From the cell containing the given text, extract its center point as [x, y] coordinate. 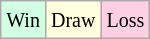
Win [24, 20]
Loss [126, 20]
Draw [72, 20]
